Search for the cell housing the specified text and yield its [X, Y] center coordinate. 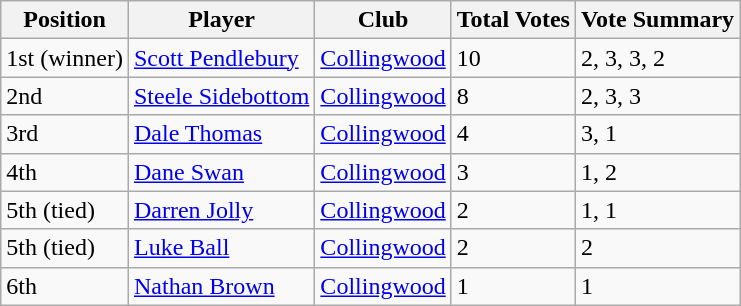
Player [221, 20]
Total Votes [513, 20]
3, 1 [657, 134]
4th [65, 172]
1st (winner) [65, 58]
Scott Pendlebury [221, 58]
1, 1 [657, 210]
1, 2 [657, 172]
3rd [65, 134]
Darren Jolly [221, 210]
2nd [65, 96]
4 [513, 134]
2, 3, 3, 2 [657, 58]
6th [65, 286]
Nathan Brown [221, 286]
Club [383, 20]
Vote Summary [657, 20]
Dale Thomas [221, 134]
Position [65, 20]
Steele Sidebottom [221, 96]
2, 3, 3 [657, 96]
3 [513, 172]
8 [513, 96]
Dane Swan [221, 172]
Luke Ball [221, 248]
10 [513, 58]
